Output the [X, Y] coordinate of the center of the cell containing the given text.  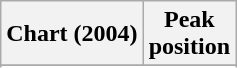
Chart (2004) [72, 34]
Peakposition [189, 34]
